Find where the given text appears and provide that cell's center as (x, y) coordinate. 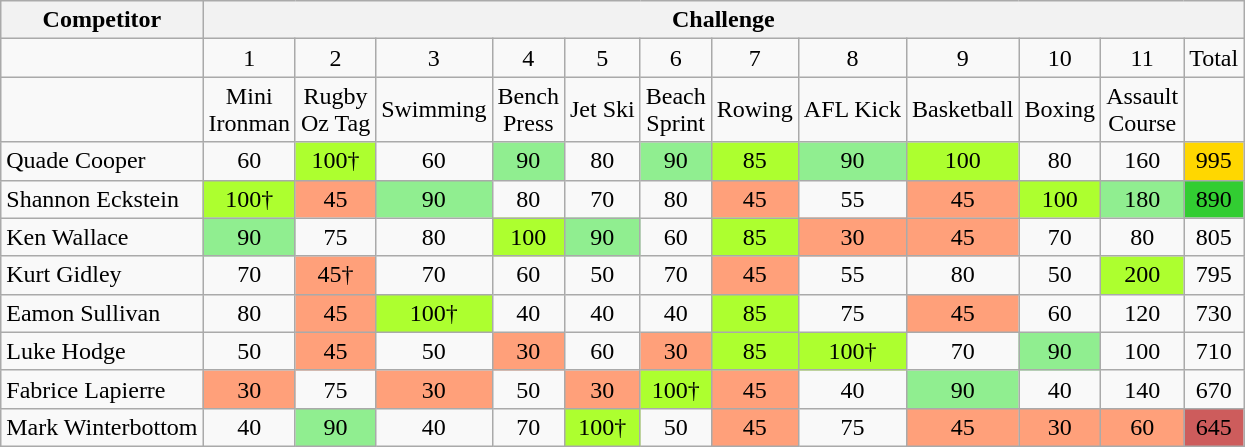
5 (602, 58)
AssaultCourse (1142, 110)
Fabrice Lapierre (102, 389)
45† (335, 275)
995 (1214, 161)
Mark Winterbottom (102, 427)
Eamon Sullivan (102, 313)
Jet Ski (602, 110)
795 (1214, 275)
Challenge (724, 20)
2 (335, 58)
Boxing (1060, 110)
BeachSprint (676, 110)
Total (1214, 58)
180 (1142, 199)
7 (754, 58)
Quade Cooper (102, 161)
9 (962, 58)
890 (1214, 199)
160 (1142, 161)
BenchPress (528, 110)
3 (434, 58)
200 (1142, 275)
730 (1214, 313)
805 (1214, 237)
Kurt Gidley (102, 275)
6 (676, 58)
AFL Kick (852, 110)
Ken Wallace (102, 237)
Competitor (102, 20)
120 (1142, 313)
Luke Hodge (102, 351)
RugbyOz Tag (335, 110)
710 (1214, 351)
Rowing (754, 110)
11 (1142, 58)
670 (1214, 389)
4 (528, 58)
8 (852, 58)
1 (249, 58)
Basketball (962, 110)
10 (1060, 58)
MiniIronman (249, 110)
Swimming (434, 110)
645 (1214, 427)
Shannon Eckstein (102, 199)
140 (1142, 389)
